For the text-containing cell, return its midpoint in (x, y) coordinate format. 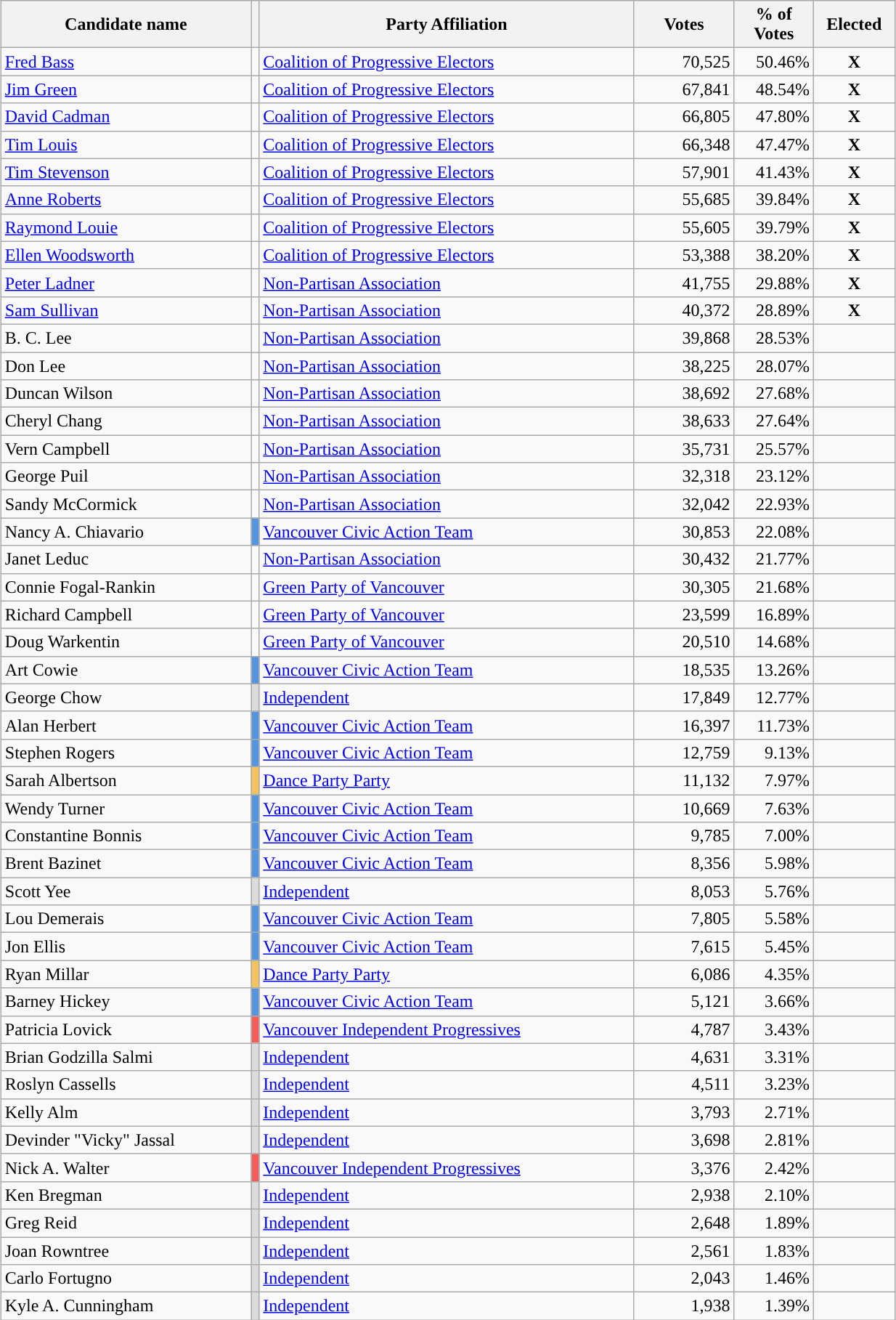
11.73% (774, 725)
Patricia Lovick (126, 1029)
20,510 (684, 642)
12,759 (684, 753)
Devinder "Vicky" Jassal (126, 1140)
47.47% (774, 145)
10,669 (684, 809)
38.20% (774, 255)
Jim Green (126, 89)
Tim Louis (126, 145)
4.35% (774, 974)
5.58% (774, 919)
23.12% (774, 477)
23,599 (684, 615)
3,376 (684, 1167)
Votes (684, 25)
4,787 (684, 1029)
Alan Herbert (126, 725)
3.31% (774, 1057)
17,849 (684, 697)
1.46% (774, 1279)
Jon Ellis (126, 947)
1,938 (684, 1306)
1.39% (774, 1306)
14.68% (774, 642)
2,043 (684, 1279)
32,042 (684, 504)
David Cadman (126, 117)
Constantine Bonnis (126, 836)
30,432 (684, 559)
22.08% (774, 532)
Ryan Millar (126, 974)
11,132 (684, 780)
38,225 (684, 365)
Carlo Fortugno (126, 1279)
Kelly Alm (126, 1112)
Elected (855, 25)
29.88% (774, 283)
Joan Rowntree (126, 1250)
Kyle A. Cunningham (126, 1306)
Wendy Turner (126, 809)
Anne Roberts (126, 200)
3.23% (774, 1085)
13.26% (774, 670)
2.10% (774, 1195)
38,633 (684, 421)
12.77% (774, 697)
5.45% (774, 947)
5,121 (684, 1002)
3.43% (774, 1029)
1.83% (774, 1250)
7.63% (774, 809)
25.57% (774, 449)
Nick A. Walter (126, 1167)
32,318 (684, 477)
5.98% (774, 864)
Connie Fogal-Rankin (126, 587)
27.68% (774, 394)
% of Votes (774, 25)
2.71% (774, 1112)
Peter Ladner (126, 283)
21.68% (774, 587)
9.13% (774, 753)
Sandy McCormick (126, 504)
47.80% (774, 117)
9,785 (684, 836)
18,535 (684, 670)
Sarah Albertson (126, 780)
Doug Warkentin (126, 642)
3,698 (684, 1140)
5.76% (774, 891)
Nancy A. Chiavario (126, 532)
50.46% (774, 62)
Janet Leduc (126, 559)
2.42% (774, 1167)
55,605 (684, 227)
Ken Bregman (126, 1195)
27.64% (774, 421)
1.89% (774, 1223)
3.66% (774, 1002)
66,348 (684, 145)
53,388 (684, 255)
66,805 (684, 117)
Richard Campbell (126, 615)
Don Lee (126, 365)
Tim Stevenson (126, 172)
6,086 (684, 974)
67,841 (684, 89)
7.00% (774, 836)
2,561 (684, 1250)
Vern Campbell (126, 449)
41.43% (774, 172)
2,938 (684, 1195)
2,648 (684, 1223)
B. C. Lee (126, 338)
Lou Demerais (126, 919)
22.93% (774, 504)
70,525 (684, 62)
4,511 (684, 1085)
George Puil (126, 477)
7,615 (684, 947)
28.07% (774, 365)
4,631 (684, 1057)
28.89% (774, 310)
38,692 (684, 394)
Party Affiliation (447, 25)
Scott Yee (126, 891)
Stephen Rogers (126, 753)
39,868 (684, 338)
30,853 (684, 532)
Cheryl Chang (126, 421)
Barney Hickey (126, 1002)
Ellen Woodsworth (126, 255)
28.53% (774, 338)
16,397 (684, 725)
41,755 (684, 283)
Sam Sullivan (126, 310)
48.54% (774, 89)
Brent Bazinet (126, 864)
57,901 (684, 172)
8,356 (684, 864)
21.77% (774, 559)
Brian Godzilla Salmi (126, 1057)
39.84% (774, 200)
Art Cowie (126, 670)
7.97% (774, 780)
Greg Reid (126, 1223)
39.79% (774, 227)
8,053 (684, 891)
2.81% (774, 1140)
Duncan Wilson (126, 394)
7,805 (684, 919)
30,305 (684, 587)
Candidate name (126, 25)
40,372 (684, 310)
16.89% (774, 615)
George Chow (126, 697)
Raymond Louie (126, 227)
Roslyn Cassells (126, 1085)
55,685 (684, 200)
3,793 (684, 1112)
35,731 (684, 449)
Fred Bass (126, 62)
